Find where the given text appears and provide that cell's center as [X, Y] coordinate. 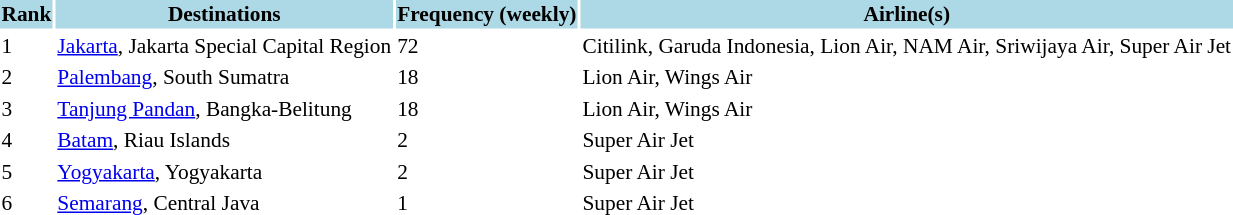
Tanjung Pandan, Bangka-Belitung [224, 108]
Yogyakarta, Yogyakarta [224, 172]
3 [26, 108]
Palembang, South Sumatra [224, 77]
Destinations [224, 14]
Jakarta, Jakarta Special Capital Region [224, 46]
Rank [26, 14]
5 [26, 172]
1 [26, 46]
Citilink, Garuda Indonesia, Lion Air, NAM Air, Sriwijaya Air, Super Air Jet [907, 46]
72 [487, 46]
Frequency (weekly) [487, 14]
Batam, Riau Islands [224, 140]
4 [26, 140]
Airline(s) [907, 14]
